Locate the cell with the specified text and output its [x, y] center coordinate. 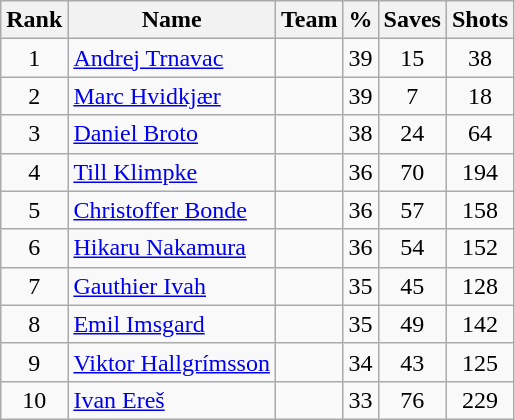
128 [480, 286]
8 [34, 324]
Gauthier Ivah [172, 286]
57 [412, 210]
194 [480, 172]
4 [34, 172]
125 [480, 362]
Andrej Trnavac [172, 58]
Marc Hvidkjær [172, 96]
15 [412, 58]
158 [480, 210]
Christoffer Bonde [172, 210]
6 [34, 248]
5 [34, 210]
Saves [412, 20]
43 [412, 362]
33 [360, 400]
Ivan Ereš [172, 400]
Emil Imsgard [172, 324]
% [360, 20]
76 [412, 400]
64 [480, 134]
229 [480, 400]
Viktor Hallgrímsson [172, 362]
Shots [480, 20]
Daniel Broto [172, 134]
Team [309, 20]
1 [34, 58]
18 [480, 96]
24 [412, 134]
34 [360, 362]
2 [34, 96]
Name [172, 20]
45 [412, 286]
49 [412, 324]
54 [412, 248]
Till Klimpke [172, 172]
10 [34, 400]
Hikaru Nakamura [172, 248]
Rank [34, 20]
152 [480, 248]
142 [480, 324]
3 [34, 134]
9 [34, 362]
70 [412, 172]
